For the text-containing cell, return its midpoint in (x, y) coordinate format. 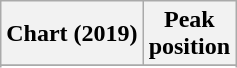
Peakposition (189, 34)
Chart (2019) (72, 34)
